Identify which cell holds the provided text, then report its (x, y) central coordinate. 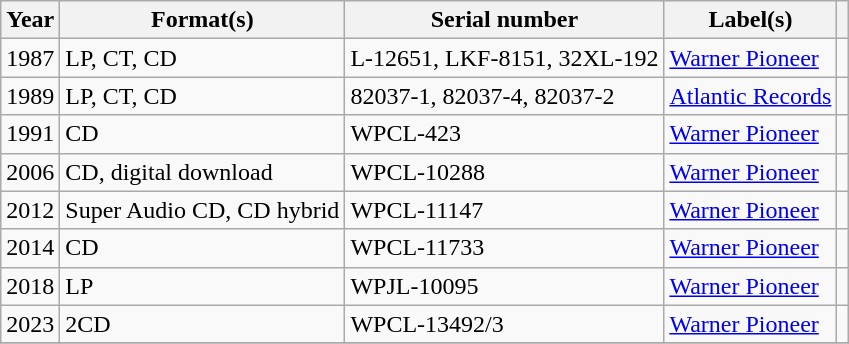
82037-1, 82037-4, 82037-2 (504, 96)
Format(s) (202, 20)
LP (202, 286)
Label(s) (750, 20)
Serial number (504, 20)
Year (30, 20)
2014 (30, 248)
2018 (30, 286)
WPJL-10095 (504, 286)
L-12651, LKF-8151, 32XL-192 (504, 58)
2CD (202, 324)
WPCL-13492/3 (504, 324)
1989 (30, 96)
1987 (30, 58)
WPCL-11733 (504, 248)
2012 (30, 210)
WPCL-423 (504, 134)
2006 (30, 172)
WPCL-11147 (504, 210)
CD, digital download (202, 172)
Atlantic Records (750, 96)
Super Audio CD, CD hybrid (202, 210)
1991 (30, 134)
WPCL-10288 (504, 172)
2023 (30, 324)
